Find where the given text appears and provide that cell's center as [x, y] coordinate. 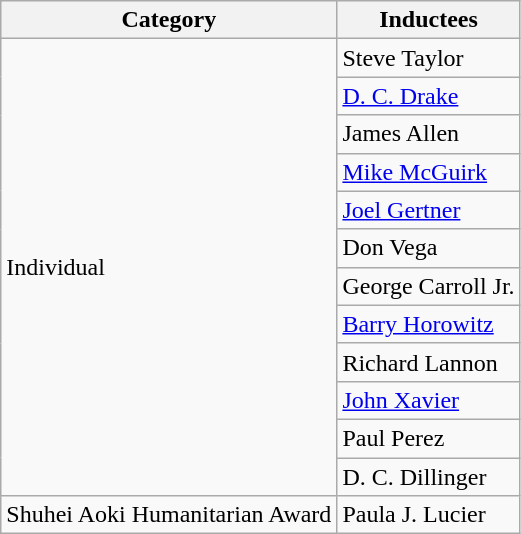
D. C. Dillinger [428, 477]
Category [169, 20]
D. C. Drake [428, 96]
Individual [169, 268]
Don Vega [428, 248]
John Xavier [428, 400]
Steve Taylor [428, 58]
Barry Horowitz [428, 324]
Paul Perez [428, 438]
Richard Lannon [428, 362]
Mike McGuirk [428, 172]
George Carroll Jr. [428, 286]
Inductees [428, 20]
Paula J. Lucier [428, 515]
James Allen [428, 134]
Shuhei Aoki Humanitarian Award [169, 515]
Joel Gertner [428, 210]
